Detect which cell encompasses the target text, then output its [X, Y] center coordinate. 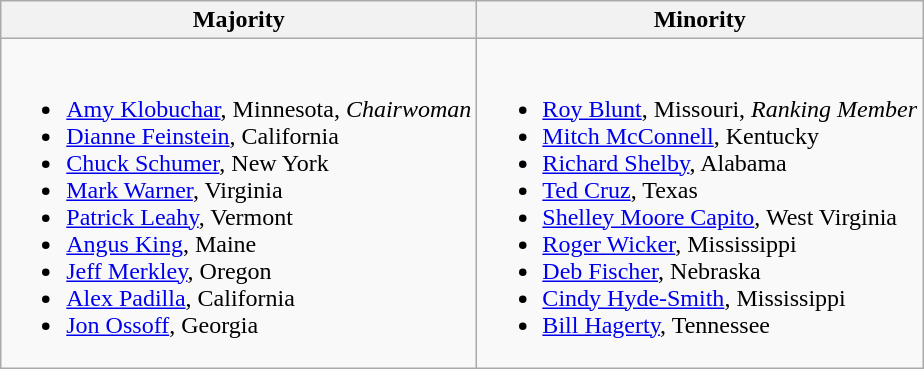
Minority [700, 20]
Majority [239, 20]
